From the cell containing the given text, extract its center point as (X, Y) coordinate. 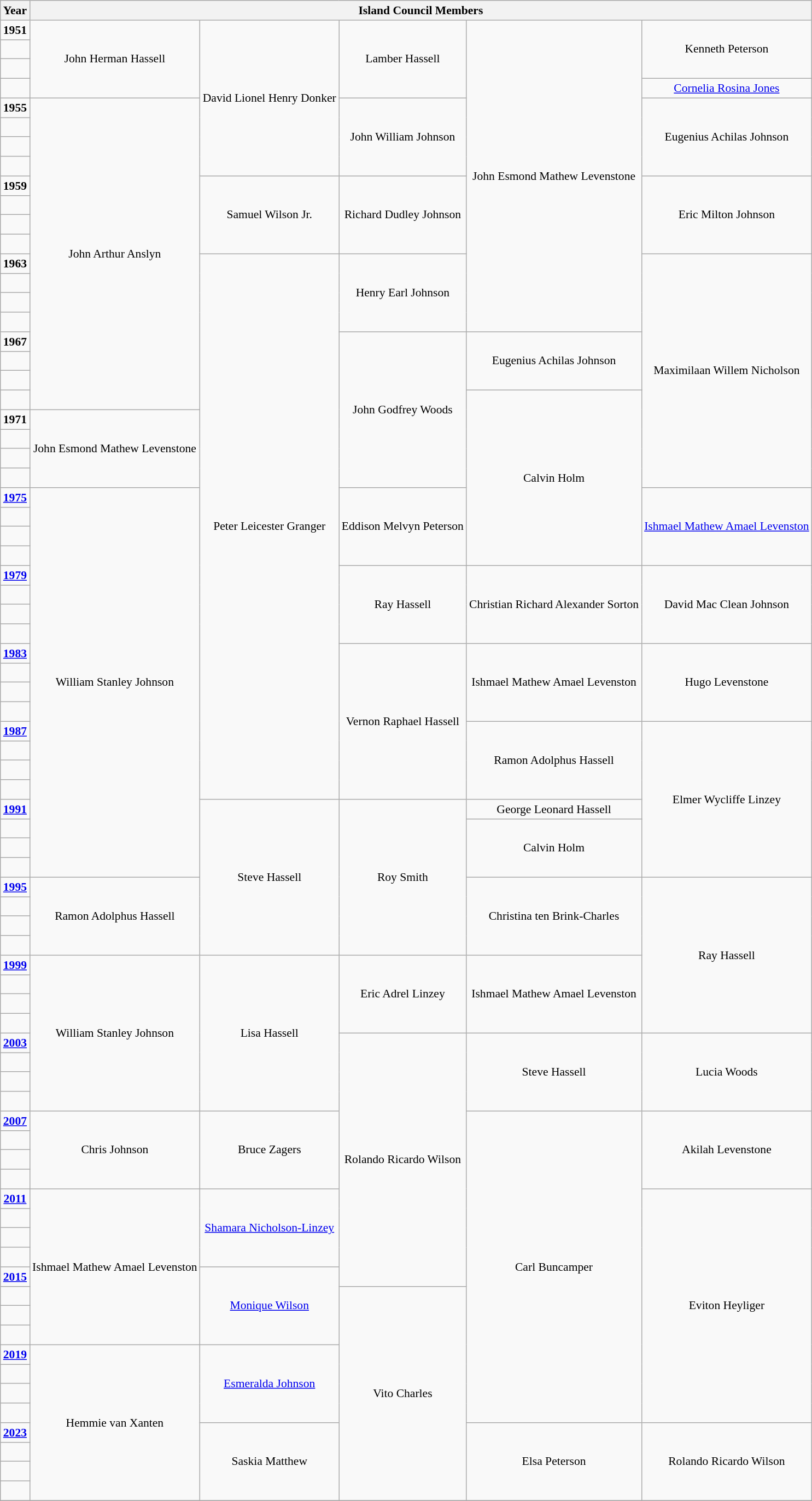
2011 (15, 1199)
Lamber Hassell (402, 59)
1967 (15, 342)
Hugo Levenstone (727, 682)
Lisa Hassell (270, 1033)
1999 (15, 965)
Saskia Matthew (270, 1462)
1971 (15, 419)
Bruce Zagers (270, 1150)
David Lionel Henry Donker (270, 98)
Eric Adrel Linzey (402, 994)
1983 (15, 653)
Esmeralda Johnson (270, 1383)
Vito Charles (402, 1393)
Samuel Wilson Jr. (270, 215)
Shamara Nicholson-Linzey (270, 1228)
Monique Wilson (270, 1306)
Roy Smith (402, 877)
Richard Dudley Johnson (402, 215)
John William Johnson (402, 137)
Henry Earl Johnson (402, 293)
Christian Richard Alexander Sorton (554, 604)
Kenneth Peterson (727, 49)
Elsa Peterson (554, 1462)
2023 (15, 1433)
2019 (15, 1354)
Akilah Levenstone (727, 1150)
2007 (15, 1121)
Eviton Heyliger (727, 1306)
Vernon Raphael Hassell (402, 722)
Elmer Wycliffe Linzey (727, 799)
1963 (15, 264)
John Godfrey Woods (402, 410)
Lucia Woods (727, 1072)
Eddison Melvyn Peterson (402, 527)
1991 (15, 809)
1951 (15, 30)
2003 (15, 1043)
Maximilaan Willem Nicholson (727, 371)
1975 (15, 498)
Carl Buncamper (554, 1267)
Chris Johnson (115, 1150)
Island Council Members (421, 10)
John Herman Hassell (115, 59)
1987 (15, 731)
John Arthur Anslyn (115, 254)
1995 (15, 887)
Christina ten Brink-Charles (554, 916)
1979 (15, 575)
Eric Milton Johnson (727, 215)
1959 (15, 186)
Year (15, 10)
Cornelia Rosina Jones (727, 89)
1955 (15, 108)
2015 (15, 1277)
David Mac Clean Johnson (727, 604)
Hemmie van Xanten (115, 1423)
Peter Leicester Granger (270, 527)
George Leonard Hassell (554, 809)
